From the cell containing the given text, extract its center point as [x, y] coordinate. 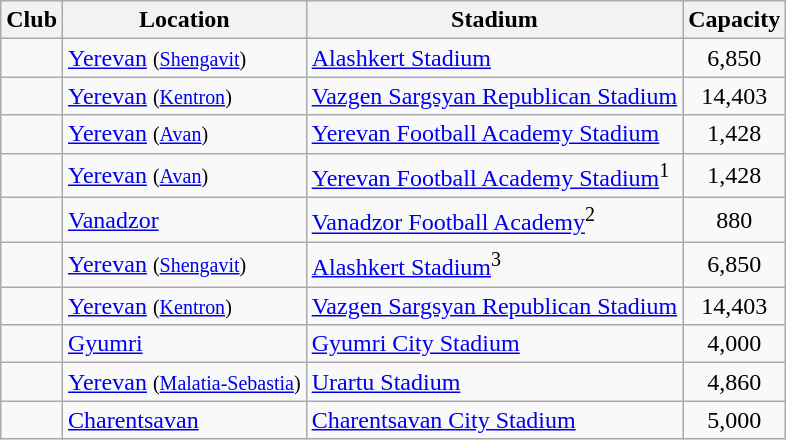
880 [734, 220]
Vanadzor Football Academy2 [494, 220]
Vanadzor [185, 220]
Club [32, 20]
Alashkert Stadium3 [494, 264]
Stadium [494, 20]
Capacity [734, 20]
Yerevan Football Academy Stadium [494, 134]
Urartu Stadium [494, 382]
Alashkert Stadium [494, 58]
4,860 [734, 382]
Gyumri [185, 344]
Yerevan (Malatia-Sebastia) [185, 382]
Charentsavan City Stadium [494, 420]
5,000 [734, 420]
Charentsavan [185, 420]
4,000 [734, 344]
Yerevan Football Academy Stadium1 [494, 176]
Gyumri City Stadium [494, 344]
Location [185, 20]
